Locate the cell with the specified text and output its (x, y) center coordinate. 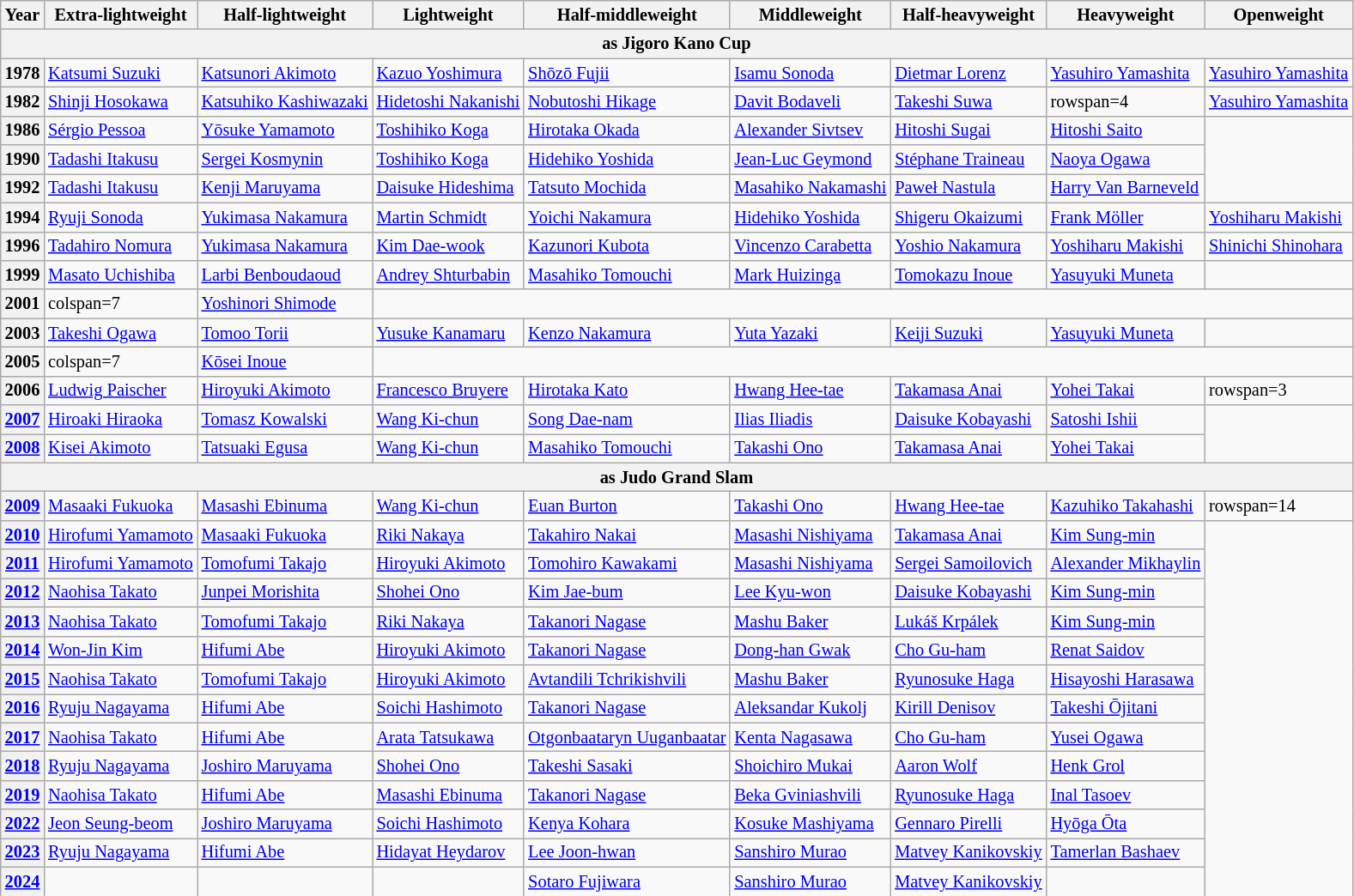
Takeshi Ogawa (120, 333)
Yusei Ogawa (1126, 737)
Middleweight (811, 15)
Masahiko Nakamashi (811, 188)
Ryuji Sonoda (120, 217)
Frank Möller (1126, 217)
Year (22, 15)
1978 (22, 73)
Kenji Maruyama (285, 188)
Katsuhiko Kashiwazaki (285, 101)
2022 (22, 824)
Yoshio Nakamura (968, 246)
Otgonbaataryn Uuganbaatar (627, 737)
Junpei Morishita (285, 592)
Jean-Luc Geymond (811, 160)
1990 (22, 160)
Kazuhiko Takahashi (1126, 506)
Andrey Shturbabin (448, 275)
Kim Dae-wook (448, 246)
Kazunori Kubota (627, 246)
Paweł Nastula (968, 188)
Takeshi Ōjitani (1126, 708)
2009 (22, 506)
Sergei Kosmynin (285, 160)
Kazuo Yoshimura (448, 73)
2005 (22, 361)
Hidayat Heydarov (448, 852)
Kim Jae-bum (627, 592)
Tatsuto Mochida (627, 188)
2012 (22, 592)
Isamu Sonoda (811, 73)
Davit Bodaveli (811, 101)
Avtandili Tchrikishvili (627, 679)
Yusuke Kanamaru (448, 333)
Tamerlan Bashaev (1126, 852)
Vincenzo Carabetta (811, 246)
Dietmar Lorenz (968, 73)
Yuta Yazaki (811, 333)
Kōsei Inoue (285, 361)
Masato Uchishiba (120, 275)
1999 (22, 275)
Takeshi Sasaki (627, 766)
Lukáš Krpálek (968, 621)
Half-middleweight (627, 15)
2023 (22, 852)
Heavyweight (1126, 15)
Kosuke Mashiyama (811, 824)
as Judo Grand Slam (677, 477)
Hidetoshi Nakanishi (448, 101)
Francesco Bruyere (448, 390)
Kirill Denisov (968, 708)
Sérgio Pessoa (120, 130)
2007 (22, 420)
Takeshi Suwa (968, 101)
2015 (22, 679)
1994 (22, 217)
Kisei Akimoto (120, 448)
2017 (22, 737)
Larbi Benboudaoud (285, 275)
Nobutoshi Hikage (627, 101)
Kenta Nagasawa (811, 737)
Won-Jin Kim (120, 651)
Yoshinori Shimode (285, 304)
Shinji Hosokawa (120, 101)
Katsunori Akimoto (285, 73)
1992 (22, 188)
2013 (22, 621)
Shinichi Shinohara (1278, 246)
Stéphane Traineau (968, 160)
Shoichiro Mukai (811, 766)
Mark Huizinga (811, 275)
Half-lightweight (285, 15)
Ludwig Paischer (120, 390)
Tadahiro Nomura (120, 246)
Tomasz Kowalski (285, 420)
Hisayoshi Harasawa (1126, 679)
Martin Schmidt (448, 217)
Sotaro Fujiwara (627, 881)
Renat Saidov (1126, 651)
2018 (22, 766)
Daisuke Hideshima (448, 188)
Naoya Ogawa (1126, 160)
Beka Gviniashvili (811, 795)
Yoichi Nakamura (627, 217)
Aleksandar Kukolj (811, 708)
Tatsuaki Egusa (285, 448)
Tomohiro Kawakami (627, 564)
Hiroaki Hiraoka (120, 420)
rowspan=14 (1278, 506)
2006 (22, 390)
2011 (22, 564)
Gennaro Pirelli (968, 824)
2001 (22, 304)
2003 (22, 333)
rowspan=3 (1278, 390)
Half-heavyweight (968, 15)
Hitoshi Saito (1126, 130)
2024 (22, 881)
Lee Kyu-won (811, 592)
2008 (22, 448)
Lightweight (448, 15)
2016 (22, 708)
Extra-lightweight (120, 15)
Takahiro Nakai (627, 535)
as Jigoro Kano Cup (677, 44)
Aaron Wolf (968, 766)
Inal Tasoev (1126, 795)
Ilias Iliadis (811, 420)
Tomoo Torii (285, 333)
Lee Joon-hwan (627, 852)
Yōsuke Yamamoto (285, 130)
Katsumi Suzuki (120, 73)
Arata Tatsukawa (448, 737)
Harry Van Barneveld (1126, 188)
Hitoshi Sugai (968, 130)
Kenya Kohara (627, 824)
1986 (22, 130)
Hyōga Ōta (1126, 824)
1996 (22, 246)
Openweight (1278, 15)
Henk Grol (1126, 766)
Sergei Samoilovich (968, 564)
Keiji Suzuki (968, 333)
1982 (22, 101)
2010 (22, 535)
Jeon Seung-beom (120, 824)
Kenzo Nakamura (627, 333)
Shigeru Okaizumi (968, 217)
Hirotaka Okada (627, 130)
Alexander Sivtsev (811, 130)
Song Dae-nam (627, 420)
Euan Burton (627, 506)
Dong-han Gwak (811, 651)
Shōzō Fujii (627, 73)
Alexander Mikhaylin (1126, 564)
rowspan=4 (1126, 101)
2019 (22, 795)
Satoshi Ishii (1126, 420)
Tomokazu Inoue (968, 275)
2014 (22, 651)
Hirotaka Kato (627, 390)
